Provide the [x, y] coordinate of the cell's center where the given text is located.  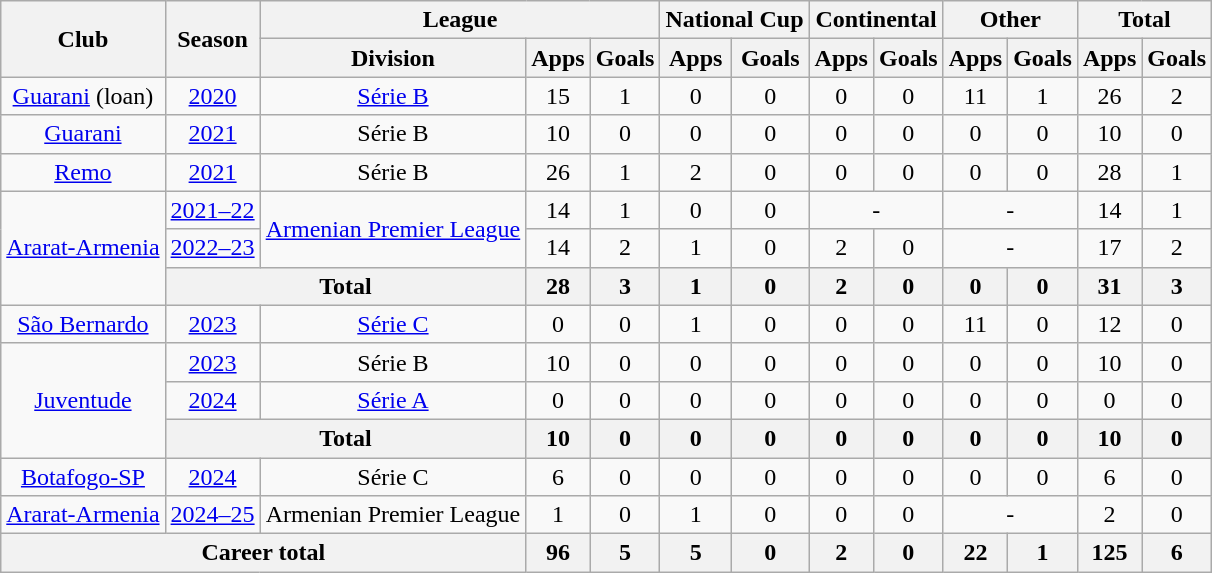
17 [1109, 248]
96 [558, 553]
2020 [212, 96]
15 [558, 96]
2021–22 [212, 210]
Remo [83, 172]
Botafogo-SP [83, 477]
Série A [393, 400]
2022–23 [212, 248]
Club [83, 39]
22 [975, 553]
2024–25 [212, 515]
31 [1109, 286]
League [460, 20]
National Cup [734, 20]
Juventude [83, 400]
Continental [876, 20]
Guarani (loan) [83, 96]
Division [393, 58]
Guarani [83, 134]
Season [212, 39]
12 [1109, 324]
125 [1109, 553]
São Bernardo [83, 324]
Career total [264, 553]
Other [1010, 20]
